Provide the [x, y] coordinate of the cell's center where the given text is located.  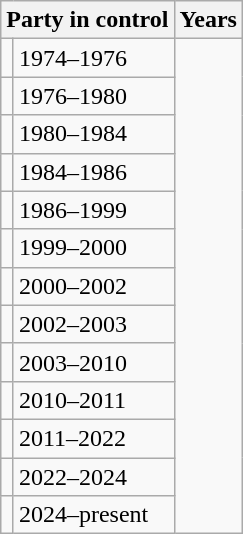
2024–present [94, 515]
2003–2010 [94, 362]
1976–1980 [94, 96]
2000–2002 [94, 286]
1999–2000 [94, 248]
1974–1976 [94, 58]
1980–1984 [94, 134]
Party in control [88, 20]
2022–2024 [94, 477]
1986–1999 [94, 210]
1984–1986 [94, 172]
Years [208, 20]
2010–2011 [94, 400]
2011–2022 [94, 438]
2002–2003 [94, 324]
